Determine the (X, Y) coordinate at the center of the cell enclosing the given text.  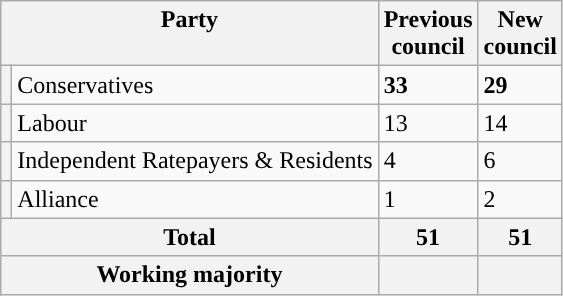
6 (520, 161)
Independent Ratepayers & Residents (195, 161)
13 (428, 123)
Previous council (428, 34)
New council (520, 34)
29 (520, 85)
Party (190, 34)
14 (520, 123)
Labour (195, 123)
4 (428, 161)
Working majority (190, 275)
Conservatives (195, 85)
Alliance (195, 199)
2 (520, 199)
Total (190, 237)
1 (428, 199)
33 (428, 85)
